Locate the cell with the specified text and output its [x, y] center coordinate. 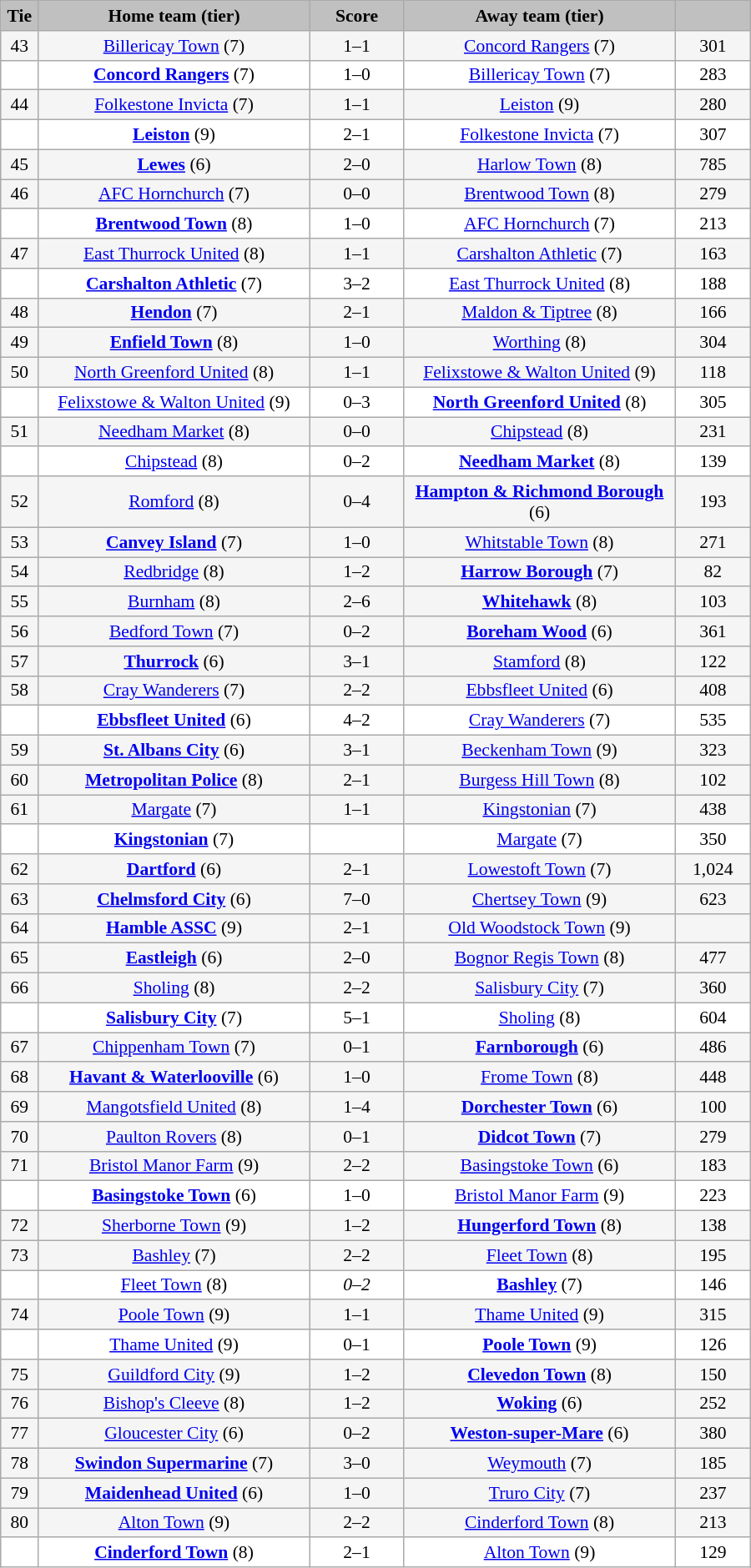
Old Woodstock Town (9) [540, 928]
5–1 [356, 1018]
46 [20, 194]
79 [20, 1493]
623 [713, 899]
315 [713, 1315]
73 [20, 1255]
Canvey Island (7) [174, 542]
150 [713, 1375]
50 [20, 373]
72 [20, 1226]
Bognor Regis Town (8) [540, 958]
80 [20, 1523]
47 [20, 254]
Chelmsford City (6) [174, 899]
7–0 [356, 899]
Harrow Borough (7) [540, 572]
Weston-super-Mare (6) [540, 1434]
Burnham (8) [174, 602]
166 [713, 313]
Whitstable Town (8) [540, 542]
Farnborough (6) [540, 1048]
43 [20, 46]
Beckenham Town (9) [540, 751]
Enfield Town (8) [174, 343]
64 [20, 928]
75 [20, 1375]
231 [713, 432]
100 [713, 1107]
Burgess Hill Town (8) [540, 780]
54 [20, 572]
67 [20, 1048]
283 [713, 75]
Gloucester City (6) [174, 1434]
477 [713, 958]
785 [713, 164]
48 [20, 313]
1–4 [356, 1107]
237 [713, 1493]
438 [713, 810]
74 [20, 1315]
Eastleigh (6) [174, 958]
Romford (8) [174, 502]
Hamble ASSC (9) [174, 928]
Maidenhead United (6) [174, 1493]
Chippenham Town (7) [174, 1048]
535 [713, 721]
350 [713, 840]
Bedford Town (7) [174, 631]
129 [713, 1553]
58 [20, 691]
Bishop's Cleeve (8) [174, 1404]
305 [713, 402]
139 [713, 462]
103 [713, 602]
Away team (tier) [540, 16]
Guildford City (9) [174, 1375]
Score [356, 16]
77 [20, 1434]
604 [713, 1018]
323 [713, 751]
271 [713, 542]
Frome Town (8) [540, 1078]
Clevedon Town (8) [540, 1375]
Thurrock (6) [174, 661]
280 [713, 105]
Hungerford Town (8) [540, 1226]
Weymouth (7) [540, 1464]
Stamford (8) [540, 661]
Truro City (7) [540, 1493]
55 [20, 602]
59 [20, 751]
380 [713, 1434]
56 [20, 631]
2–6 [356, 602]
188 [713, 284]
Lowestoft Town (7) [540, 869]
360 [713, 988]
223 [713, 1196]
Metropolitan Police (8) [174, 780]
62 [20, 869]
126 [713, 1344]
138 [713, 1226]
Dartford (6) [174, 869]
195 [713, 1255]
193 [713, 502]
52 [20, 502]
49 [20, 343]
Woking (6) [540, 1404]
Tie [20, 16]
185 [713, 1464]
307 [713, 135]
Redbridge (8) [174, 572]
301 [713, 46]
Lewes (6) [174, 164]
76 [20, 1404]
60 [20, 780]
68 [20, 1078]
Didcot Town (7) [540, 1137]
304 [713, 343]
Whitehawk (8) [540, 602]
Hendon (7) [174, 313]
61 [20, 810]
Swindon Supermarine (7) [174, 1464]
63 [20, 899]
448 [713, 1078]
183 [713, 1166]
57 [20, 661]
Harlow Town (8) [540, 164]
Mangotsfield United (8) [174, 1107]
53 [20, 542]
Maldon & Tiptree (8) [540, 313]
146 [713, 1285]
0–3 [356, 402]
St. Albans City (6) [174, 751]
66 [20, 988]
69 [20, 1107]
82 [713, 572]
Worthing (8) [540, 343]
3–0 [356, 1464]
Sherborne Town (9) [174, 1226]
Havant & Waterlooville (6) [174, 1078]
Home team (tier) [174, 16]
45 [20, 164]
Boreham Wood (6) [540, 631]
Hampton & Richmond Borough (6) [540, 502]
0–4 [356, 502]
163 [713, 254]
Dorchester Town (6) [540, 1107]
3–2 [356, 284]
102 [713, 780]
486 [713, 1048]
361 [713, 631]
Chertsey Town (9) [540, 899]
65 [20, 958]
51 [20, 432]
44 [20, 105]
408 [713, 691]
118 [713, 373]
71 [20, 1166]
122 [713, 661]
4–2 [356, 721]
252 [713, 1404]
78 [20, 1464]
1,024 [713, 869]
70 [20, 1137]
Paulton Rovers (8) [174, 1137]
